Identify which cell holds the provided text, then report its (x, y) central coordinate. 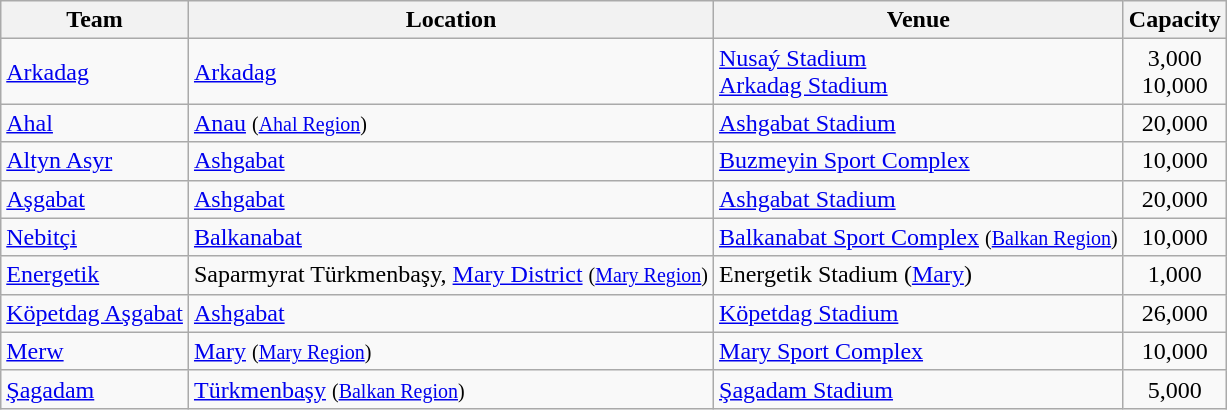
Mary Sport Complex (919, 351)
Saparmyrat Türkmenbaşy, Mary District (Mary Region) (450, 275)
Altyn Asyr (95, 161)
1,000 (1174, 275)
Köpetdag Stadium (919, 313)
Team (95, 20)
Türkmenbaşy (Balkan Region) (450, 389)
Şagadam (95, 389)
Balkanabat (450, 237)
Buzmeyin Sport Complex (919, 161)
Şagadam Stadium (919, 389)
Aşgabat (95, 199)
Merw (95, 351)
3,000 10,000 (1174, 72)
Mary (Mary Region) (450, 351)
Venue (919, 20)
Köpetdag Aşgabat (95, 313)
Energetik Stadium (Mary) (919, 275)
26,000 (1174, 313)
5,000 (1174, 389)
Ahal (95, 123)
Balkanabat Sport Complex (Balkan Region) (919, 237)
Anau (Ahal Region) (450, 123)
Nusaý Stadium Arkadag Stadium (919, 72)
Energetik (95, 275)
Location (450, 20)
Capacity (1174, 20)
Nebitçi (95, 237)
